Scan for the cell matching the given text and deliver its [x, y] coordinate at center. 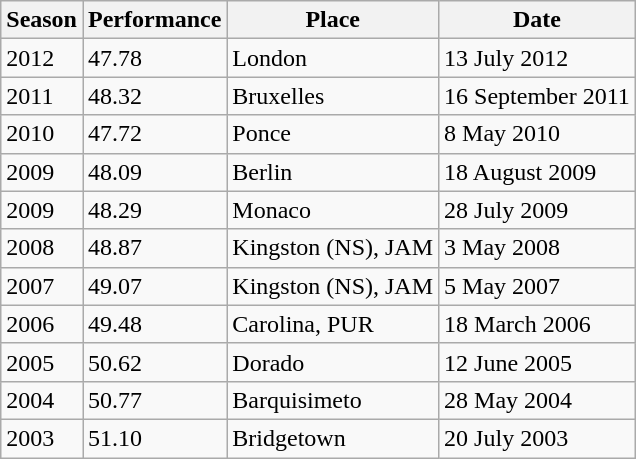
8 May 2010 [538, 134]
51.10 [154, 438]
2004 [42, 400]
48.32 [154, 96]
16 September 2011 [538, 96]
20 July 2003 [538, 438]
5 May 2007 [538, 286]
Ponce [333, 134]
2007 [42, 286]
Monaco [333, 210]
Berlin [333, 172]
18 August 2009 [538, 172]
2006 [42, 324]
Carolina, PUR [333, 324]
48.09 [154, 172]
47.78 [154, 58]
2012 [42, 58]
28 May 2004 [538, 400]
49.07 [154, 286]
18 March 2006 [538, 324]
2005 [42, 362]
Performance [154, 20]
London [333, 58]
50.62 [154, 362]
47.72 [154, 134]
2008 [42, 248]
2010 [42, 134]
48.87 [154, 248]
3 May 2008 [538, 248]
50.77 [154, 400]
12 June 2005 [538, 362]
Barquisimeto [333, 400]
49.48 [154, 324]
48.29 [154, 210]
28 July 2009 [538, 210]
Bridgetown [333, 438]
Place [333, 20]
13 July 2012 [538, 58]
Date [538, 20]
Bruxelles [333, 96]
Dorado [333, 362]
2003 [42, 438]
2011 [42, 96]
Season [42, 20]
